For the text-containing cell, return its midpoint in (x, y) coordinate format. 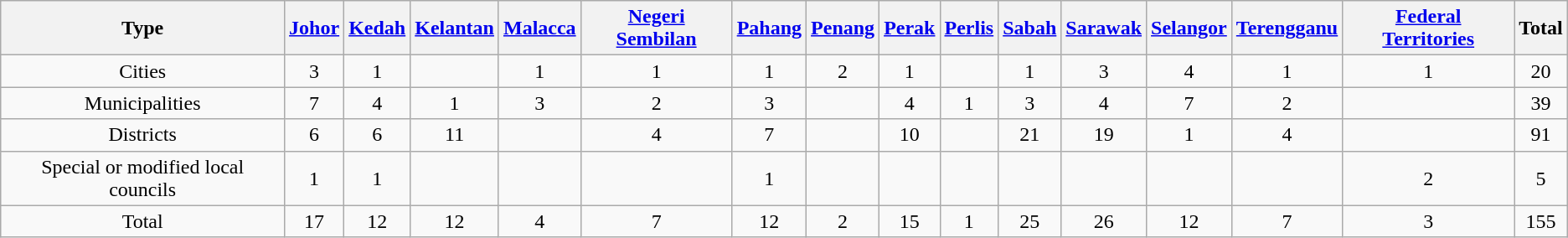
26 (1104, 221)
155 (1541, 221)
Malacca (539, 28)
Kelantan (455, 28)
91 (1541, 135)
15 (910, 221)
Type (142, 28)
25 (1030, 221)
21 (1030, 135)
Terengganu (1287, 28)
10 (910, 135)
20 (1541, 71)
19 (1104, 135)
Federal Territories (1429, 28)
Perlis (969, 28)
Sabah (1030, 28)
Selangor (1189, 28)
Pahang (769, 28)
Municipalities (142, 103)
Kedah (377, 28)
Perak (910, 28)
5 (1541, 178)
Penang (843, 28)
Districts (142, 135)
17 (315, 221)
Negeri Sembilan (657, 28)
Special or modified local councils (142, 178)
Sarawak (1104, 28)
39 (1541, 103)
Johor (315, 28)
11 (455, 135)
Cities (142, 71)
